Locate the cell with the specified text and output its (x, y) center coordinate. 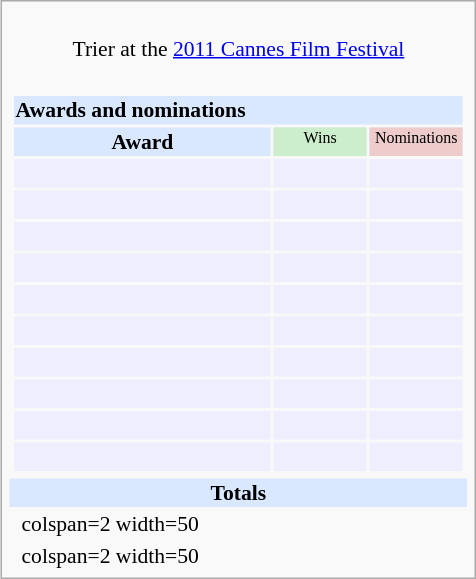
Wins (320, 141)
Totals (239, 492)
Awards and nominations Award Wins Nominations (239, 271)
Award (142, 141)
Trier at the 2011 Cannes Film Festival (239, 36)
Awards and nominations (238, 110)
Nominations (416, 141)
